Pinpoint the cell where the given text exists, returning its [x, y] midpoint coordinate. 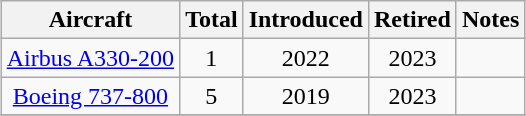
2019 [306, 96]
Aircraft [90, 20]
Airbus A330-200 [90, 58]
Notes [490, 20]
Total [212, 20]
5 [212, 96]
2022 [306, 58]
Boeing 737-800 [90, 96]
1 [212, 58]
Introduced [306, 20]
Retired [412, 20]
